Find where the given text appears and provide that cell's center as (x, y) coordinate. 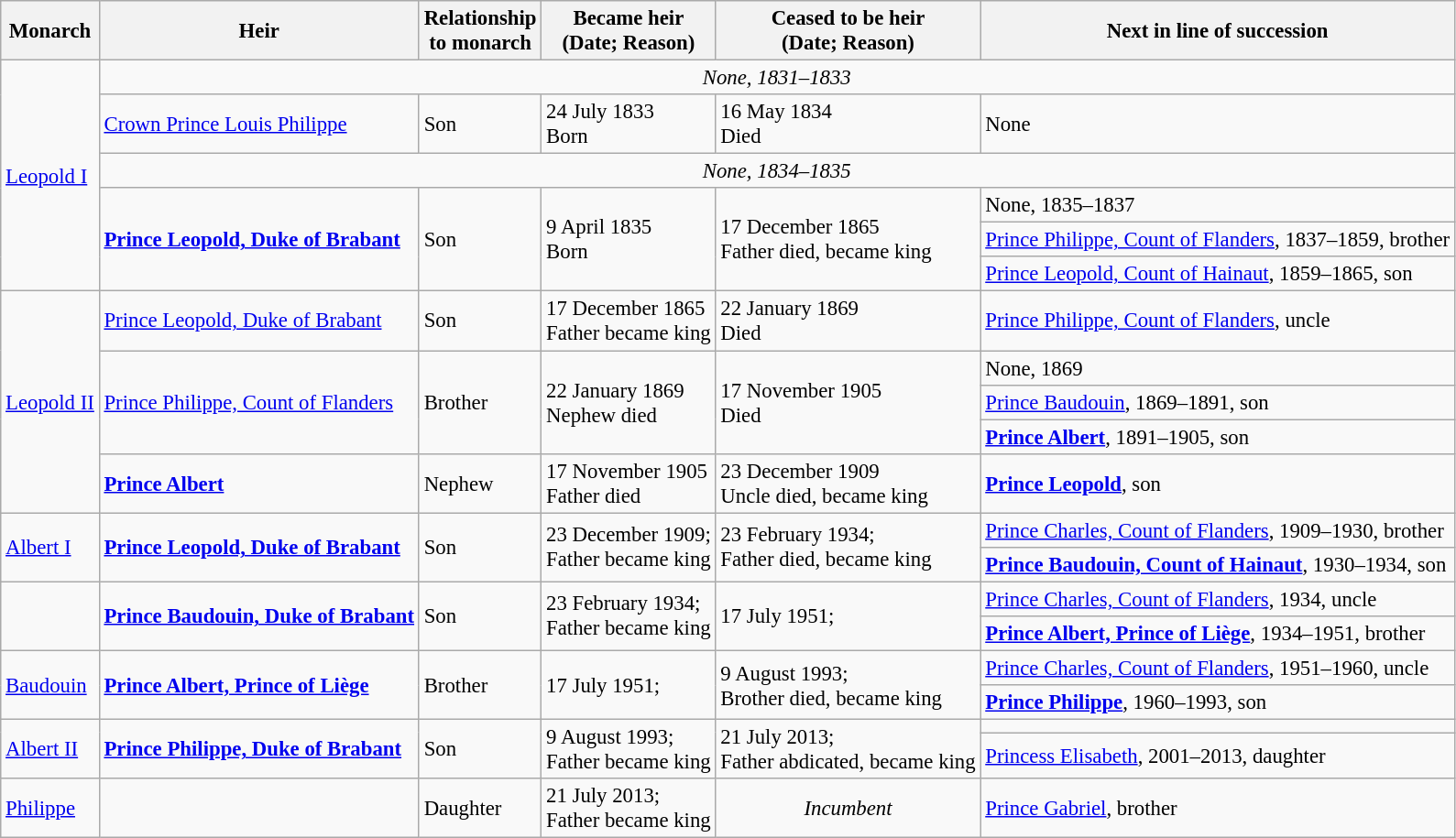
Crown Prince Louis Philippe (258, 125)
23 December 1909;Father became king (629, 548)
Baudouin (49, 685)
Prince Leopold, Count of Hainaut, 1859–1865, son (1217, 274)
Relationshipto monarch (480, 31)
17 December 1865Father became king (629, 321)
17 November 1905Father died (629, 484)
9 April 1835Born (629, 240)
24 July 1833Born (629, 125)
Philippe (49, 808)
23 February 1934;Father died, became king (848, 548)
Prince Charles, Count of Flanders, 1934, uncle (1217, 599)
17 November 1905Died (848, 403)
Prince Philippe, Count of Flanders, uncle (1217, 321)
Leopold II (49, 402)
Prince Charles, Count of Flanders, 1909–1930, brother (1217, 530)
Prince Philippe, 1960–1993, son (1217, 702)
Albert II (49, 749)
Prince Albert, 1891–1905, son (1217, 437)
21 July 2013;Father abdicated, became king (848, 749)
Prince Baudouin, 1869–1891, son (1217, 402)
None, 1831–1833 (777, 78)
9 August 1993;Father became king (629, 749)
Prince Philippe, Count of Flanders, 1837–1859, brother (1217, 240)
Prince Philippe, Duke of Brabant (258, 749)
Became heir(Date; Reason) (629, 31)
Prince Baudouin, Count of Hainaut, 1930–1934, son (1217, 565)
None, 1835–1837 (1217, 205)
16 May 1834Died (848, 125)
Prince Leopold, son (1217, 484)
Prince Albert, Prince of Liège, 1934–1951, brother (1217, 634)
Prince Philippe, Count of Flanders (258, 403)
17 December 1865Father died, became king (848, 240)
Next in line of succession (1217, 31)
Ceased to be heir(Date; Reason) (848, 31)
22 January 1869Nephew died (629, 403)
None (1217, 125)
Princess Elisabeth, 2001–2013, daughter (1217, 756)
Monarch (49, 31)
Prince Charles, Count of Flanders, 1951–1960, uncle (1217, 668)
23 December 1909Uncle died, became king (848, 484)
None, 1869 (1217, 368)
None, 1834–1835 (777, 171)
21 July 2013;Father became king (629, 808)
Prince Gabriel, brother (1217, 808)
23 February 1934;Father became king (629, 615)
Leopold I (49, 176)
Albert I (49, 548)
Heir (258, 31)
Prince Baudouin, Duke of Brabant (258, 615)
Prince Albert (258, 484)
Incumbent (848, 808)
22 January 1869Died (848, 321)
Nephew (480, 484)
Prince Albert, Prince of Liège (258, 685)
9 August 1993;Brother died, became king (848, 685)
Daughter (480, 808)
